Return (X, Y) of the center of cell containing provided text 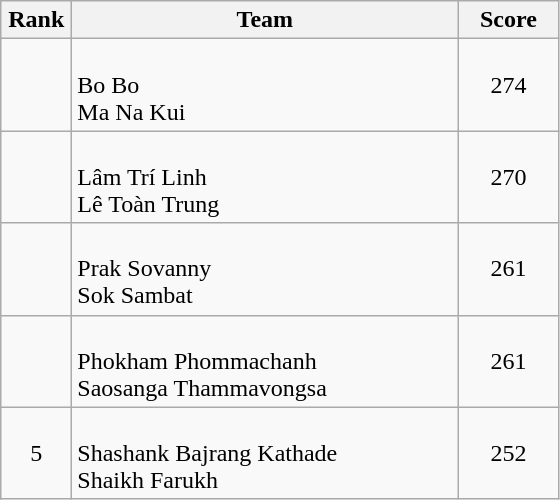
Rank (36, 20)
Lâm Trí LinhLê Toàn Trung (265, 177)
252 (508, 453)
274 (508, 85)
Bo BoMa Na Kui (265, 85)
270 (508, 177)
Team (265, 20)
Prak SovannySok Sambat (265, 269)
Score (508, 20)
Shashank Bajrang KathadeShaikh Farukh (265, 453)
Phokham PhommachanhSaosanga Thammavongsa (265, 361)
5 (36, 453)
